Find where the given text appears and provide that cell's center as (x, y) coordinate. 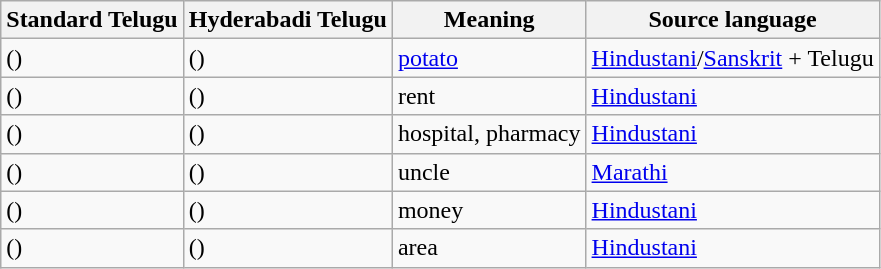
Source language (732, 20)
Standard Telugu (92, 20)
Marathi (732, 172)
uncle (489, 172)
money (489, 210)
potato (489, 58)
Hyderabadi Telugu (288, 20)
area (489, 248)
hospital, pharmacy (489, 134)
Hindustani/Sanskrit + Telugu (732, 58)
rent (489, 96)
Meaning (489, 20)
